Extract the [X, Y] coordinate from the center of the cell holding the provided text.  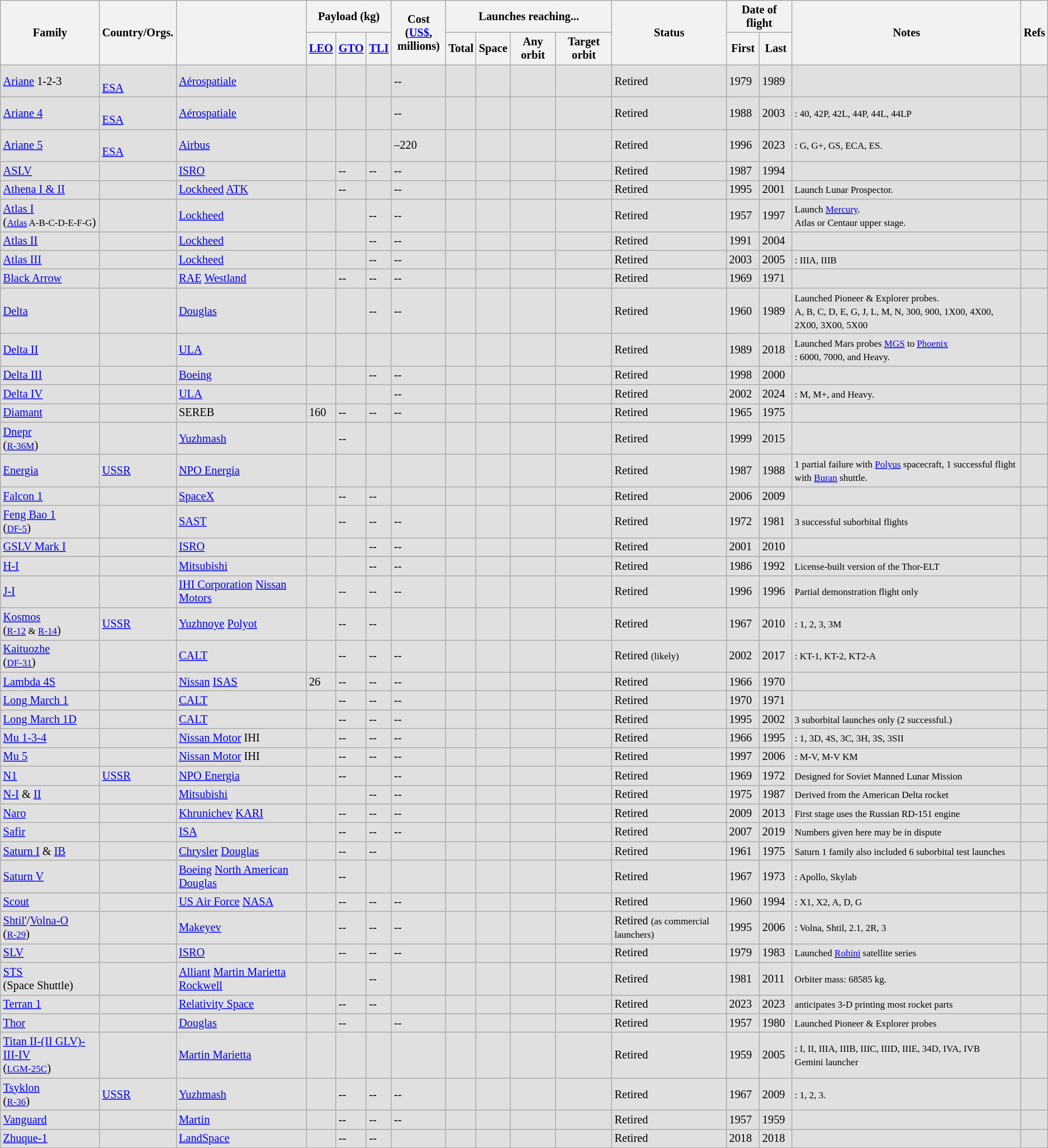
Shtil'/Volna-O(R-29) [50, 928]
Thor [50, 1023]
GSLV Mark I [50, 547]
Titan II-(II GLV)-III-IV(LGM-25C) [50, 1055]
Dnepr(R-36M) [50, 438]
1992 [776, 566]
Cost (US$, millions) [418, 32]
Long March 1 [50, 700]
–220 [418, 145]
Athena I & II [50, 190]
: 1, 2, 3, 3M [907, 623]
Alliant Martin Marietta Rockwell [241, 979]
Scout [50, 902]
First stage uses the Russian RD-151 engine [907, 813]
2019 [776, 832]
26 [321, 682]
Designed for Soviet Manned Lunar Mission [907, 776]
Vanguard [50, 1119]
1998 [743, 375]
Total [461, 49]
Terran 1 [50, 1004]
1999 [743, 438]
Diamant [50, 413]
1961 [743, 851]
STS(Space Shuttle) [50, 979]
Delta [50, 311]
Relativity Space [241, 1004]
Delta II [50, 349]
Date of flight [759, 16]
Nissan ISAS [241, 682]
Black Arrow [50, 278]
Launched Mars probes MGS to Phoenix: 6000, 7000, and Heavy. [907, 349]
Delta III [50, 375]
Safir [50, 832]
ISA [241, 832]
Delta IV [50, 394]
Launched Rohini satellite series [907, 953]
Launch Mercury.Atlas or Centaur upper stage. [907, 215]
3 successful suborbital flights [907, 522]
SLV [50, 953]
1973 [776, 876]
2000 [776, 375]
2004 [776, 241]
Chrysler Douglas [241, 851]
2017 [776, 656]
3 suborbital launches only (2 successful.) [907, 719]
Retired (likely) [670, 656]
: M, M+, and Heavy. [907, 394]
Kaituozhe(DF-31) [50, 656]
: KT-1, KT-2, KT2-A [907, 656]
N-I & II [50, 795]
Launched Pioneer & Explorer probes [907, 1023]
TLI [379, 49]
First [743, 49]
Zhuque-1 [50, 1138]
: X1, X2, A, D, G [907, 902]
N1 [50, 776]
Space [493, 49]
: 1, 3D, 4S, 3C, 3H, 3S, 3SII [907, 738]
LandSpace [241, 1138]
1965 [743, 413]
Mu 5 [50, 757]
2007 [743, 832]
ASLV [50, 171]
: I, II, IIIA, IIIB, IIIC, IIID, IIIE, 34D, IVA, IVBGemini launcher [907, 1055]
1991 [743, 241]
: 1, 2, 3. [907, 1094]
Target orbit [584, 49]
Country/Orgs. [137, 32]
H-I [50, 566]
SAST [241, 522]
2015 [776, 438]
IHI Corporation Nissan Motors [241, 592]
Boeing North American Douglas [241, 876]
1980 [776, 1023]
Atlas II [50, 241]
: G, G+, GS, ECA, ES. [907, 145]
Makeyev [241, 928]
Refs [1035, 32]
anticipates 3-D printing most rocket parts [907, 1004]
Mu 1-3-4 [50, 738]
LEO [321, 49]
Boeing [241, 375]
2024 [776, 394]
Saturn V [50, 876]
Any orbit [533, 49]
Launched Pioneer & Explorer probes. A, B, C, D, E, G, J, L, M, N, 300, 900, 1X00, 4X00, 2X00, 3X00, 5X00 [907, 311]
Lockheed ATK [241, 190]
Martin [241, 1119]
1983 [776, 953]
: IIIA, IIIB [907, 259]
Tsyklon(R-36) [50, 1094]
: M-V, M-V KM [907, 757]
SpaceX [241, 496]
US Air Force NASA [241, 902]
Notes [907, 32]
Saturn 1 family also included 6 suborbital test launches [907, 851]
2011 [776, 979]
Khrunichev KARI [241, 813]
2013 [776, 813]
Atlas I(Atlas A-B-C-D-E-F-G) [50, 215]
1 partial failure with Polyus spacecraft, 1 successful flight with Buran shuttle. [907, 470]
Ariane 1-2-3 [50, 81]
: Apollo, Skylab [907, 876]
RAE Westland [241, 278]
Orbiter mass: 68585 kg. [907, 979]
Naro [50, 813]
J-I [50, 592]
Energia [50, 470]
Kosmos(R-12 & R-14) [50, 623]
GTO [351, 49]
160 [321, 413]
: 40, 42P, 42L, 44P, 44L, 44LP [907, 113]
Launches reaching... [529, 16]
Family [50, 32]
Status [670, 32]
Atlas III [50, 259]
Last [776, 49]
Ariane 5 [50, 145]
: Volna, Shtil, 2.1, 2R, 3 [907, 928]
Ariane 4 [50, 113]
License-built version of the Thor-ELT [907, 566]
Saturn I & IB [50, 851]
1986 [743, 566]
SEREB [241, 413]
Launch Lunar Prospector. [907, 190]
Payload (kg) [349, 16]
Martin Marietta [241, 1055]
Yuzhnoye Polyot [241, 623]
Feng Bao 1(DF-5) [50, 522]
Falcon 1 [50, 496]
Long March 1D [50, 719]
Airbus [241, 145]
Partial demonstration flight only [907, 592]
Retired (as commercial launchers) [670, 928]
Lambda 4S [50, 682]
Derived from the American Delta rocket [907, 795]
Numbers given here may be in dispute [907, 832]
